Search for the cell housing the specified text and yield its (X, Y) center coordinate. 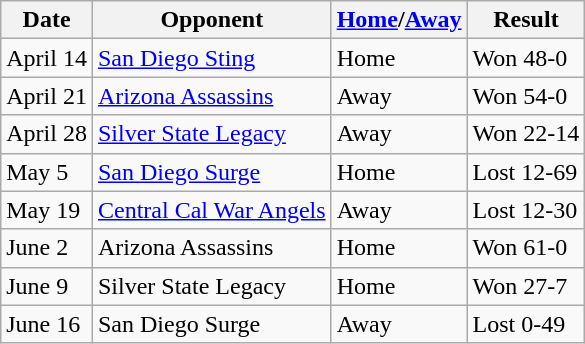
Central Cal War Angels (212, 210)
Home/Away (399, 20)
June 2 (47, 248)
Won 61-0 (526, 248)
June 9 (47, 286)
Lost 0-49 (526, 324)
May 19 (47, 210)
Opponent (212, 20)
April 14 (47, 58)
Won 27-7 (526, 286)
June 16 (47, 324)
Lost 12-30 (526, 210)
April 28 (47, 134)
Won 48-0 (526, 58)
Result (526, 20)
April 21 (47, 96)
Won 22-14 (526, 134)
Date (47, 20)
San Diego Sting (212, 58)
Won 54-0 (526, 96)
Lost 12-69 (526, 172)
May 5 (47, 172)
